Capture the cell that displays the provided text and extract its [X, Y] central coordinate. 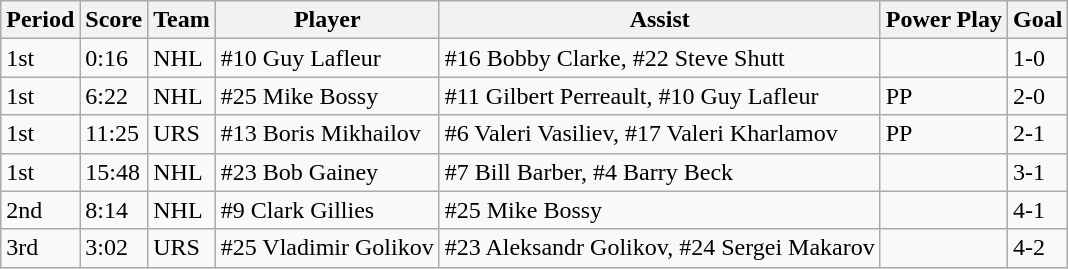
3rd [40, 248]
Power Play [944, 20]
0:16 [114, 58]
#6 Valeri Vasiliev, #17 Valeri Kharlamov [660, 134]
3:02 [114, 248]
#11 Gilbert Perreault, #10 Guy Lafleur [660, 96]
1-0 [1037, 58]
#10 Guy Lafleur [327, 58]
2nd [40, 210]
#16 Bobby Clarke, #22 Steve Shutt [660, 58]
Player [327, 20]
Period [40, 20]
6:22 [114, 96]
4-2 [1037, 248]
8:14 [114, 210]
#25 Vladimir Golikov [327, 248]
3-1 [1037, 172]
#7 Bill Barber, #4 Barry Beck [660, 172]
11:25 [114, 134]
Assist [660, 20]
15:48 [114, 172]
#23 Bob Gainey [327, 172]
2-0 [1037, 96]
#13 Boris Mikhailov [327, 134]
2-1 [1037, 134]
4-1 [1037, 210]
Score [114, 20]
Team [182, 20]
Goal [1037, 20]
#9 Clark Gillies [327, 210]
#23 Aleksandr Golikov, #24 Sergei Makarov [660, 248]
